Find where the given text appears and provide that cell's center as [x, y] coordinate. 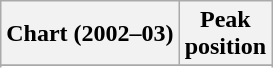
Chart (2002–03) [90, 34]
Peak position [225, 34]
